Locate the cell with the specified text and output its (x, y) center coordinate. 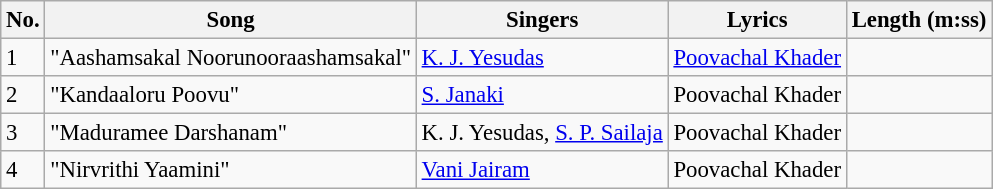
K. J. Yesudas, S. P. Sailaja (542, 133)
Length (m:ss) (918, 20)
"Nirvrithi Yaamini" (230, 170)
K. J. Yesudas (542, 58)
1 (23, 58)
Song (230, 20)
"Kandaaloru Poovu" (230, 95)
"Maduramee Darshanam" (230, 133)
Lyrics (757, 20)
S. Janaki (542, 95)
2 (23, 95)
"Aashamsakal Noorunooraashamsakal" (230, 58)
Singers (542, 20)
No. (23, 20)
3 (23, 133)
4 (23, 170)
Vani Jairam (542, 170)
